Search for the cell housing the specified text and yield its [x, y] center coordinate. 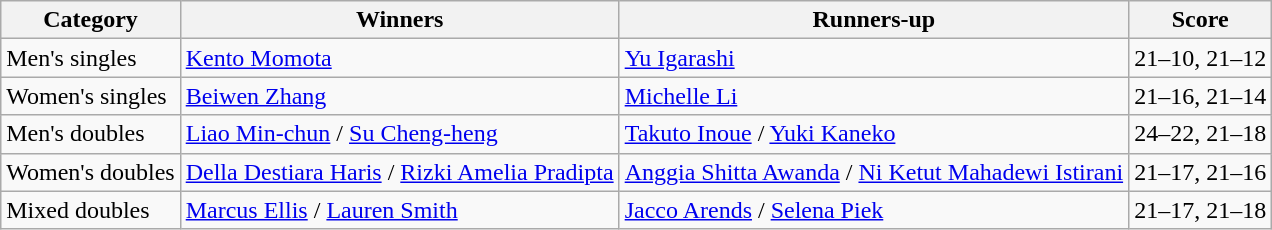
21–17, 21–18 [1200, 210]
Anggia Shitta Awanda / Ni Ketut Mahadewi Istirani [874, 172]
Women's doubles [90, 172]
Della Destiara Haris / Rizki Amelia Pradipta [400, 172]
Category [90, 20]
Mixed doubles [90, 210]
Liao Min-chun / Su Cheng-heng [400, 134]
Yu Igarashi [874, 58]
24–22, 21–18 [1200, 134]
Jacco Arends / Selena Piek [874, 210]
Men's doubles [90, 134]
Winners [400, 20]
21–10, 21–12 [1200, 58]
Score [1200, 20]
Kento Momota [400, 58]
Marcus Ellis / Lauren Smith [400, 210]
Men's singles [90, 58]
21–17, 21–16 [1200, 172]
Michelle Li [874, 96]
Runners-up [874, 20]
21–16, 21–14 [1200, 96]
Women's singles [90, 96]
Takuto Inoue / Yuki Kaneko [874, 134]
Beiwen Zhang [400, 96]
